Identify which cell holds the provided text, then report its [X, Y] central coordinate. 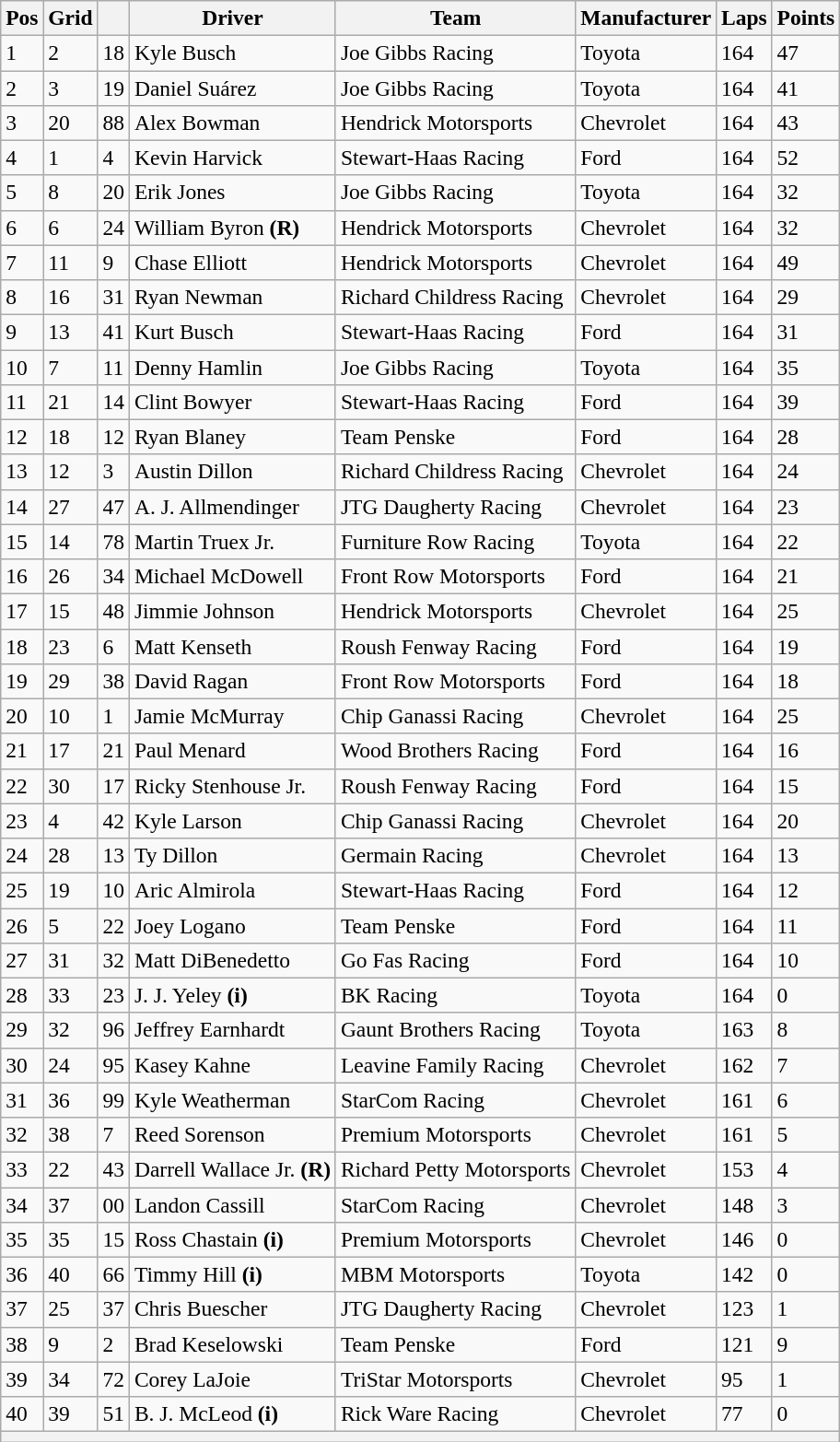
Kurt Busch [232, 332]
Kasey Kahne [232, 1065]
Timmy Hill (i) [232, 1274]
Ross Chastain (i) [232, 1239]
72 [113, 1379]
Landon Cassill [232, 1204]
Go Fas Racing [455, 960]
B. J. McLeod (i) [232, 1413]
Denny Hamlin [232, 367]
Michael McDowell [232, 576]
77 [744, 1413]
Austin Dillon [232, 472]
Team [455, 18]
142 [744, 1274]
Points [806, 18]
66 [113, 1274]
Rick Ware Racing [455, 1413]
163 [744, 1030]
Wood Brothers Racing [455, 751]
Jimmie Johnson [232, 611]
153 [744, 1169]
52 [806, 158]
99 [113, 1100]
78 [113, 542]
Laps [744, 18]
48 [113, 611]
Clint Bowyer [232, 402]
Kevin Harvick [232, 158]
Aric Almirola [232, 890]
Driver [232, 18]
42 [113, 821]
148 [744, 1204]
Chris Buescher [232, 1309]
Grid [70, 18]
Paul Menard [232, 751]
51 [113, 1413]
William Byron (R) [232, 228]
Martin Truex Jr. [232, 542]
Pos [22, 18]
Ryan Blaney [232, 437]
Alex Bowman [232, 123]
A. J. Allmendinger [232, 507]
Jeffrey Earnhardt [232, 1030]
96 [113, 1030]
Kyle Larson [232, 821]
Jamie McMurray [232, 716]
Daniel Suárez [232, 88]
Gaunt Brothers Racing [455, 1030]
146 [744, 1239]
MBM Motorsports [455, 1274]
88 [113, 123]
Corey LaJoie [232, 1379]
Erik Jones [232, 193]
Ryan Newman [232, 297]
Kyle Weatherman [232, 1100]
Manufacturer [647, 18]
David Ragan [232, 681]
TriStar Motorsports [455, 1379]
162 [744, 1065]
J. J. Yeley (i) [232, 995]
Germain Racing [455, 855]
Reed Sorenson [232, 1134]
49 [806, 263]
Ty Dillon [232, 855]
Matt Kenseth [232, 646]
Ricky Stenhouse Jr. [232, 786]
BK Racing [455, 995]
Chase Elliott [232, 263]
Matt DiBenedetto [232, 960]
121 [744, 1344]
00 [113, 1204]
123 [744, 1309]
Richard Petty Motorsports [455, 1169]
Leavine Family Racing [455, 1065]
Brad Keselowski [232, 1344]
Joey Logano [232, 925]
Kyle Busch [232, 53]
Darrell Wallace Jr. (R) [232, 1169]
Furniture Row Racing [455, 542]
